Capture the cell that displays the provided text and extract its (x, y) central coordinate. 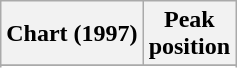
Chart (1997) (72, 34)
Peak position (189, 34)
